Return (X, Y) of the center of cell containing provided text 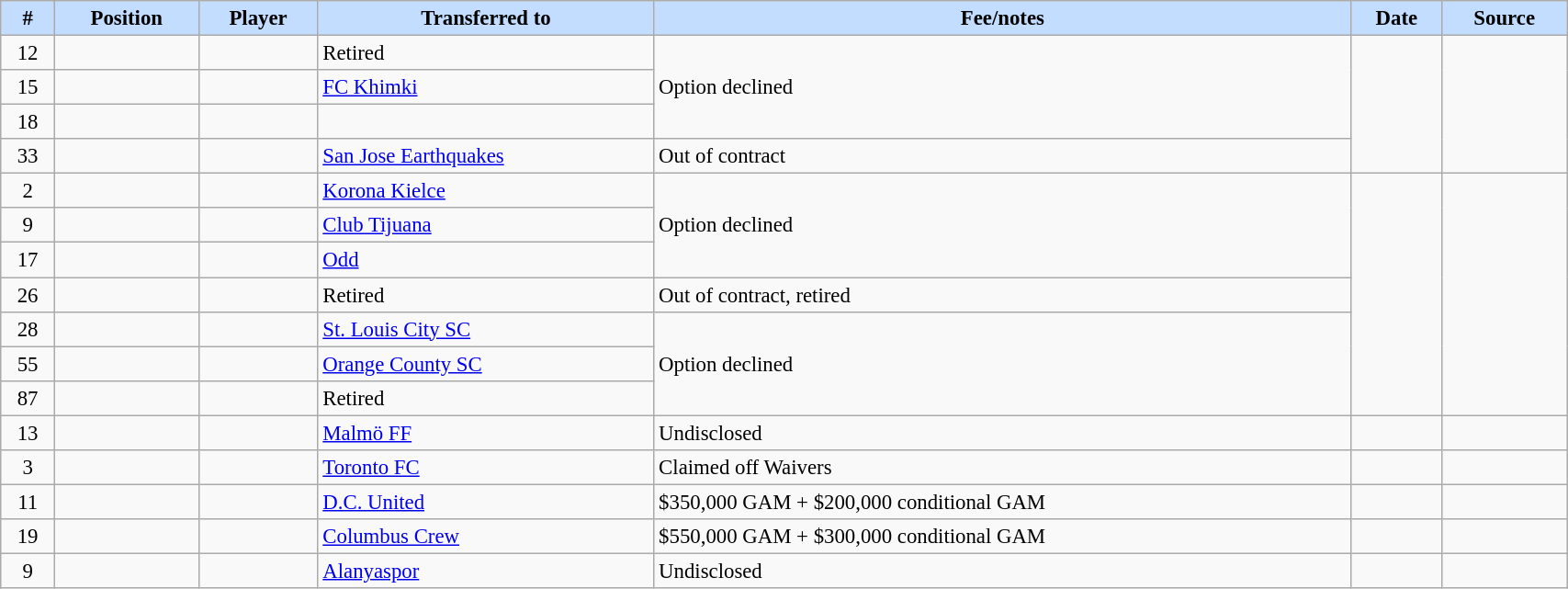
Korona Kielce (486, 191)
Position (127, 18)
Malmö FF (486, 433)
FC Khimki (486, 87)
Transferred to (486, 18)
12 (28, 53)
15 (28, 87)
55 (28, 364)
St. Louis City SC (486, 329)
San Jose Earthquakes (486, 156)
3 (28, 468)
# (28, 18)
Out of contract, retired (1003, 295)
2 (28, 191)
Toronto FC (486, 468)
Club Tijuana (486, 225)
33 (28, 156)
13 (28, 433)
$350,000 GAM + $200,000 conditional GAM (1003, 502)
18 (28, 122)
28 (28, 329)
17 (28, 260)
Player (258, 18)
Source (1505, 18)
Odd (486, 260)
Fee/notes (1003, 18)
Orange County SC (486, 364)
Columbus Crew (486, 537)
D.C. United (486, 502)
Out of contract (1003, 156)
Date (1396, 18)
19 (28, 537)
Claimed off Waivers (1003, 468)
26 (28, 295)
$550,000 GAM + $300,000 conditional GAM (1003, 537)
87 (28, 398)
Alanyaspor (486, 571)
11 (28, 502)
